Locate the cell with the specified text and output its [X, Y] center coordinate. 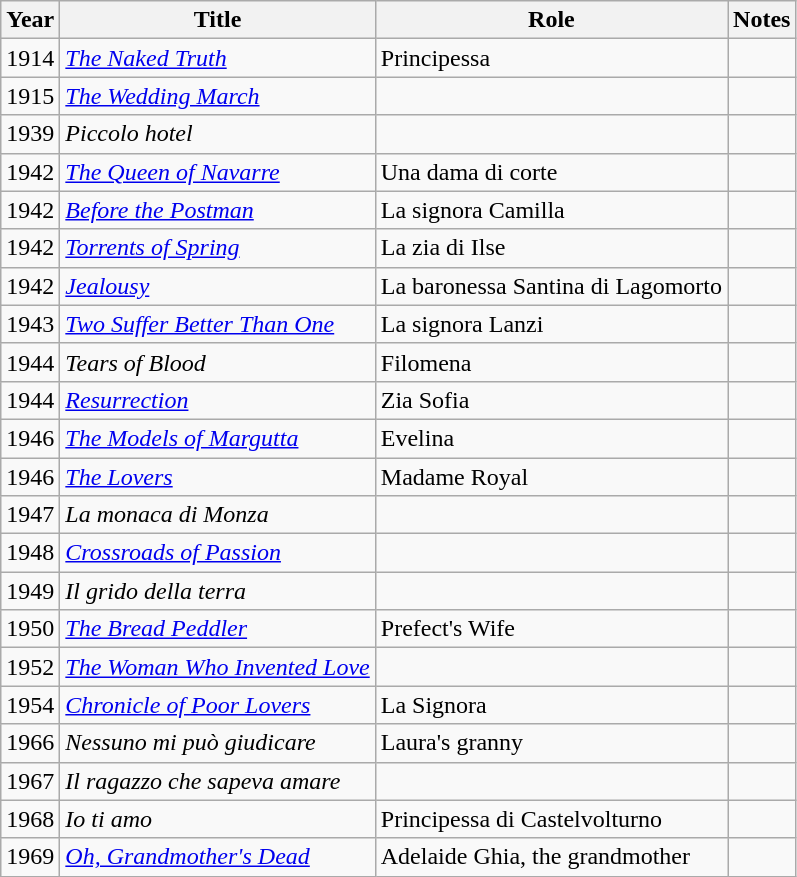
Piccolo hotel [218, 134]
La signora Lanzi [551, 324]
1969 [30, 857]
1948 [30, 553]
La signora Camilla [551, 210]
Before the Postman [218, 210]
Prefect's Wife [551, 629]
1952 [30, 667]
1967 [30, 781]
Madame Royal [551, 477]
Torrents of Spring [218, 248]
1947 [30, 515]
Laura's granny [551, 743]
1950 [30, 629]
Year [30, 20]
1954 [30, 705]
The Wedding March [218, 96]
Filomena [551, 362]
Role [551, 20]
Principessa di Castelvolturno [551, 819]
Tears of Blood [218, 362]
Il ragazzo che sapeva amare [218, 781]
La Signora [551, 705]
The Models of Margutta [218, 438]
The Queen of Navarre [218, 172]
Il grido della terra [218, 591]
1939 [30, 134]
The Woman Who Invented Love [218, 667]
1968 [30, 819]
1949 [30, 591]
Principessa [551, 58]
La monaca di Monza [218, 515]
1966 [30, 743]
Io ti amo [218, 819]
Oh, Grandmother's Dead [218, 857]
Zia Sofia [551, 400]
Crossroads of Passion [218, 553]
Evelina [551, 438]
La baronessa Santina di Lagomorto [551, 286]
The Lovers [218, 477]
Jealousy [218, 286]
La zia di Ilse [551, 248]
1914 [30, 58]
Una dama di corte [551, 172]
Title [218, 20]
1915 [30, 96]
The Bread Peddler [218, 629]
Nessuno mi può giudicare [218, 743]
Notes [762, 20]
Chronicle of Poor Lovers [218, 705]
1943 [30, 324]
Resurrection [218, 400]
Adelaide Ghia, the grandmother [551, 857]
The Naked Truth [218, 58]
Two Suffer Better Than One [218, 324]
